Scan for the cell matching the given text and deliver its (x, y) coordinate at center. 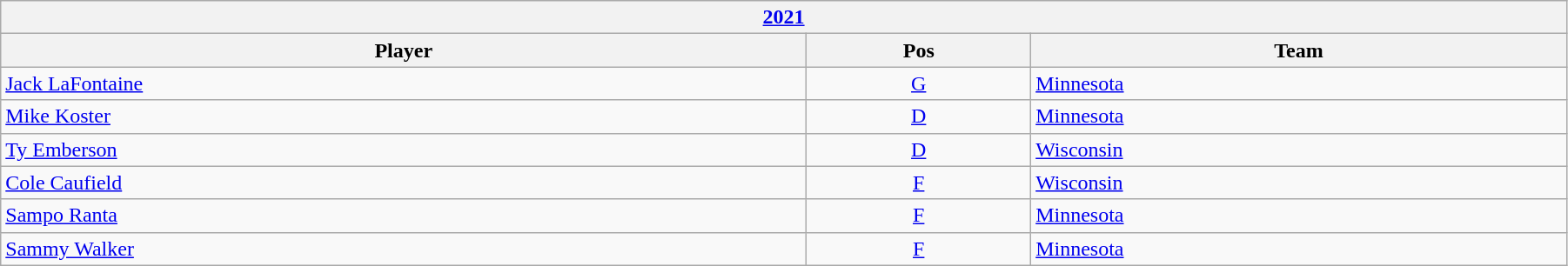
Pos (919, 50)
G (919, 83)
Team (1299, 50)
Jack LaFontaine (404, 83)
Cole Caufield (404, 183)
Mike Koster (404, 116)
Player (404, 50)
2021 (784, 17)
Sampo Ranta (404, 216)
Sammy Walker (404, 249)
Ty Emberson (404, 150)
